Provide the [X, Y] coordinate of the cell's center where the given text is located.  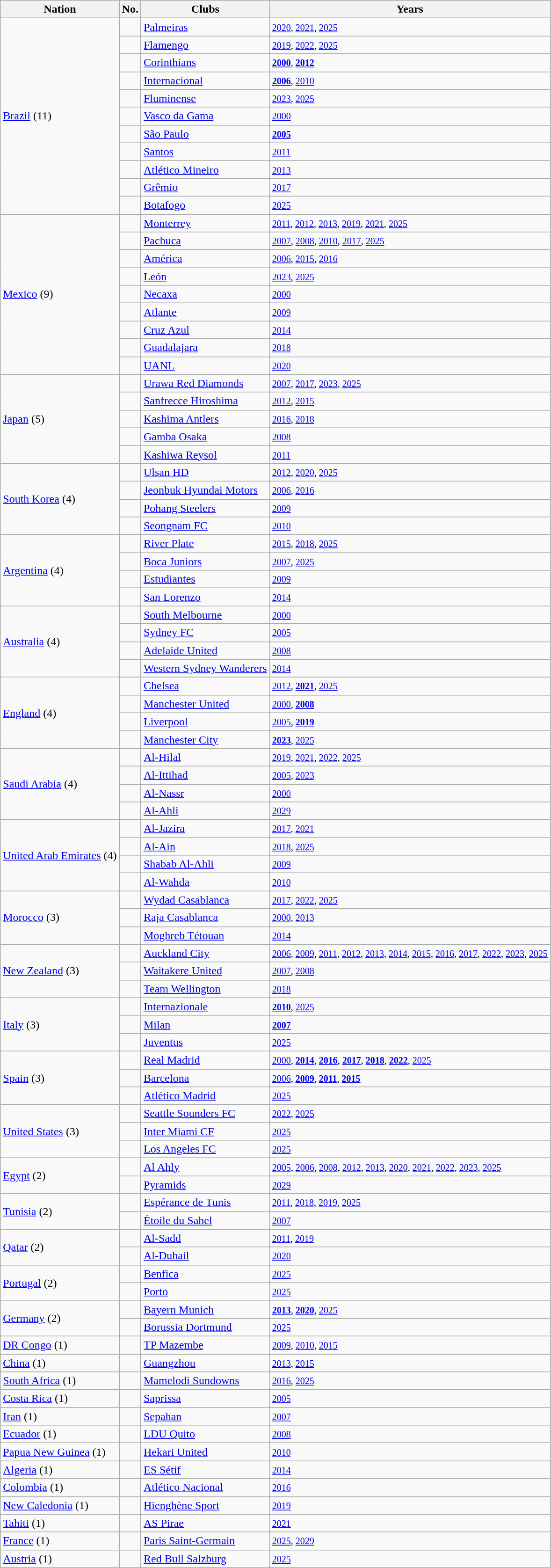
Manchester United [205, 704]
2011, 2012, 2013, 2019, 2021, 2025 [410, 223]
Al-Sadd [205, 1238]
2013, 2020, 2025 [410, 1309]
2000, 2012 [410, 63]
Jeonbuk Hyundai Motors [205, 490]
Porto [205, 1291]
Tahiti (1) [60, 1523]
AS Pirae [205, 1523]
Estudiantes [205, 579]
Seongnam FC [205, 526]
Atlético Mineiro [205, 169]
Étoile du Sahel [205, 1220]
Italy (3) [60, 1024]
Adelaide United [205, 650]
ES Sétif [205, 1470]
Pohang Steelers [205, 508]
Guadalajara [205, 348]
2005, 2006, 2008, 2012, 2013, 2020, 2021, 2022, 2023, 2025 [410, 1167]
Pachuca [205, 241]
Kashiwa Reysol [205, 454]
2007, 2008, 2010, 2017, 2025 [410, 241]
2016, 2018 [410, 419]
Internazionale [205, 1006]
Auckland City [205, 953]
2006, 2009, 2011, 2015 [410, 1078]
Australia (4) [60, 642]
2006, 2009, 2011, 2012, 2013, 2014, 2015, 2016, 2017, 2022, 2023, 2025 [410, 953]
Ecuador (1) [60, 1434]
Wydad Casablanca [205, 900]
Iran (1) [60, 1416]
South Melbourne [205, 615]
2006, 2015, 2016 [410, 259]
No. [130, 9]
South Korea (4) [60, 499]
2020, 2021, 2025 [410, 27]
Al-Jazira [205, 829]
South Africa (1) [60, 1381]
China (1) [60, 1363]
2019, 2022, 2025 [410, 45]
Portugal (2) [60, 1283]
2006, 2016 [410, 490]
2017 [410, 187]
2011, 2018, 2019, 2025 [410, 1203]
2012, 2020, 2025 [410, 472]
Sepahan [205, 1416]
Barcelona [205, 1078]
León [205, 277]
Internacional [205, 80]
Hekari United [205, 1452]
Papua New Guinea (1) [60, 1452]
Corinthians [205, 63]
Saudi Arabia (4) [60, 784]
2025, 2029 [410, 1541]
Al-Ittihad [205, 775]
Team Wellington [205, 989]
Colombia (1) [60, 1488]
Pyramids [205, 1185]
Botafogo [205, 205]
2009, 2010, 2015 [410, 1345]
Manchester City [205, 739]
2022, 2025 [410, 1114]
Atlético Madrid [205, 1096]
Algeria (1) [60, 1470]
Morocco (3) [60, 918]
Monterrey [205, 223]
2016, 2025 [410, 1381]
Cruz Azul [205, 330]
Egypt (2) [60, 1176]
Red Bull Salzburg [205, 1559]
Nation [60, 9]
Al-Nassr [205, 793]
Al-Hilal [205, 757]
France (1) [60, 1541]
Saprissa [205, 1399]
2007, 2025 [410, 562]
Argentina (4) [60, 570]
2010, 2025 [410, 1006]
Milan [205, 1024]
2005, 2023 [410, 775]
UANL [205, 365]
Shabab Al-Ahli [205, 864]
América [205, 259]
Juventus [205, 1042]
Years [410, 9]
New Caledonia (1) [60, 1505]
Borussia Dortmund [205, 1327]
2017, 2022, 2025 [410, 900]
2011, 2019 [410, 1238]
2015, 2018, 2025 [410, 544]
Western Sydney Wanderers [205, 668]
Los Angeles FC [205, 1149]
Hienghène Sport [205, 1505]
Liverpool [205, 722]
Spain (3) [60, 1078]
Brazil (11) [60, 116]
Atlante [205, 312]
2012, 2021, 2025 [410, 686]
Seattle Sounders FC [205, 1114]
2000, 2008 [410, 704]
Bayern Munich [205, 1309]
New Zealand (3) [60, 971]
Ulsan HD [205, 472]
Austria (1) [60, 1559]
Guangzhou [205, 1363]
2007, 2008 [410, 971]
2007, 2017, 2023, 2025 [410, 383]
Grêmio [205, 187]
Al-Ahli [205, 811]
Espérance de Tunis [205, 1203]
Al Ahly [205, 1167]
2013 [410, 169]
Palmeiras [205, 27]
LDU Quito [205, 1434]
Tunisia (2) [60, 1211]
Real Madrid [205, 1060]
Al-Duhail [205, 1256]
2016 [410, 1488]
United Arab Emirates (4) [60, 855]
Gamba Osaka [205, 437]
Raja Casablanca [205, 918]
River Plate [205, 544]
2006, 2010 [410, 80]
Clubs [205, 9]
Al-Wahda [205, 882]
Al-Ain [205, 846]
2013, 2015 [410, 1363]
Boca Juniors [205, 562]
Fluminense [205, 98]
Sanfrecce Hiroshima [205, 401]
Moghreb Tétouan [205, 935]
2005, 2019 [410, 722]
Flamengo [205, 45]
Sydney FC [205, 633]
2021 [410, 1523]
Inter Miami CF [205, 1131]
Urawa Red Diamonds [205, 383]
Necaxa [205, 294]
United States (3) [60, 1131]
2000, 2013 [410, 918]
TP Mazembe [205, 1345]
2018, 2025 [410, 846]
Qatar (2) [60, 1247]
2019 [410, 1505]
Japan (5) [60, 419]
Kashima Antlers [205, 419]
Costa Rica (1) [60, 1399]
Atlético Nacional [205, 1488]
DR Congo (1) [60, 1345]
Germany (2) [60, 1318]
Chelsea [205, 686]
England (4) [60, 713]
2019, 2021, 2022, 2025 [410, 757]
Vasco da Gama [205, 116]
São Paulo [205, 134]
Santos [205, 152]
Waitakere United [205, 971]
2012, 2015 [410, 401]
2017, 2021 [410, 829]
Paris Saint-Germain [205, 1541]
2000, 2014, 2016, 2017, 2018, 2022, 2025 [410, 1060]
Mexico (9) [60, 295]
Mamelodi Sundowns [205, 1381]
Benfica [205, 1274]
San Lorenzo [205, 597]
